Detect which cell encompasses the target text, then output its [X, Y] center coordinate. 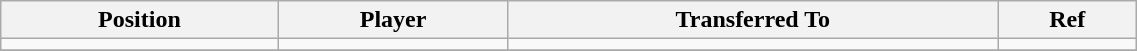
Player [393, 20]
Transferred To [753, 20]
Position [140, 20]
Ref [1068, 20]
